Extract the (x, y) coordinate from the center of the cell holding the provided text.  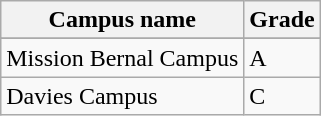
Davies Campus (122, 96)
Mission Bernal Campus (122, 58)
Grade (282, 20)
Campus name (122, 20)
A (282, 58)
C (282, 96)
